Output the [X, Y] coordinate of the center of the cell containing the given text.  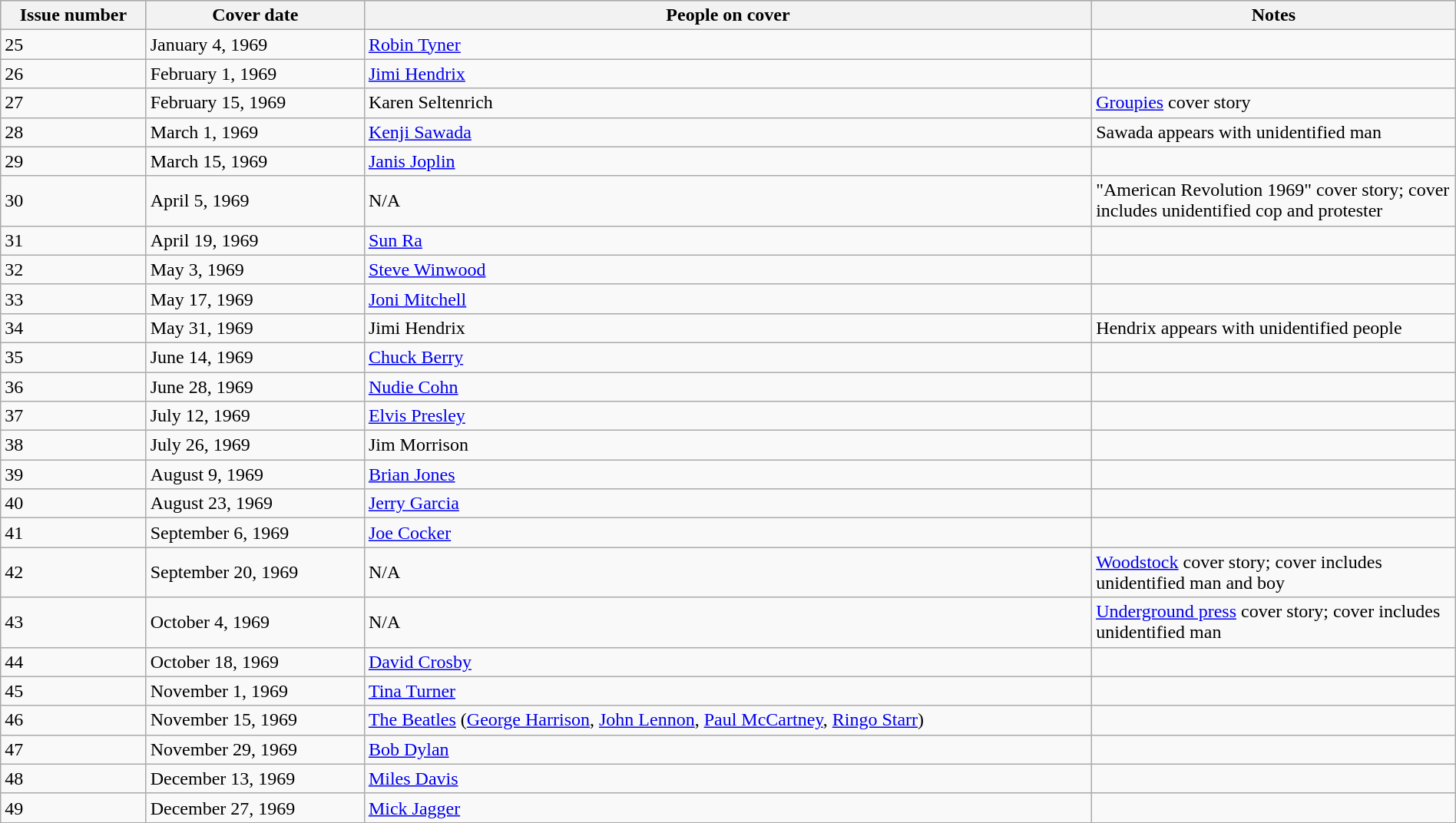
David Crosby [728, 662]
45 [74, 691]
36 [74, 386]
47 [74, 749]
Sun Ra [728, 240]
Sawada appears with unidentified man [1274, 132]
39 [74, 474]
Bob Dylan [728, 749]
Miles Davis [728, 778]
The Beatles (George Harrison, John Lennon, Paul McCartney, Ringo Starr) [728, 720]
Jim Morrison [728, 445]
31 [74, 240]
May 31, 1969 [255, 328]
January 4, 1969 [255, 45]
October 18, 1969 [255, 662]
41 [74, 533]
November 1, 1969 [255, 691]
29 [74, 161]
September 20, 1969 [255, 573]
Groupies cover story [1274, 103]
49 [74, 808]
44 [74, 662]
40 [74, 504]
28 [74, 132]
People on cover [728, 15]
Robin Tyner [728, 45]
June 28, 1969 [255, 386]
October 4, 1969 [255, 622]
Tina Turner [728, 691]
April 19, 1969 [255, 240]
August 9, 1969 [255, 474]
February 1, 1969 [255, 74]
27 [74, 103]
43 [74, 622]
Joe Cocker [728, 533]
Underground press cover story; cover includes unidentified man [1274, 622]
Mick Jagger [728, 808]
Chuck Berry [728, 357]
May 17, 1969 [255, 299]
March 1, 1969 [255, 132]
37 [74, 416]
"American Revolution 1969" cover story; cover includes unidentified cop and protester [1274, 201]
32 [74, 269]
Karen Seltenrich [728, 103]
December 13, 1969 [255, 778]
August 23, 1969 [255, 504]
Steve Winwood [728, 269]
42 [74, 573]
September 6, 1969 [255, 533]
48 [74, 778]
December 27, 1969 [255, 808]
46 [74, 720]
33 [74, 299]
25 [74, 45]
March 15, 1969 [255, 161]
Nudie Cohn [728, 386]
Cover date [255, 15]
Woodstock cover story; cover includes unidentified man and boy [1274, 573]
Janis Joplin [728, 161]
Issue number [74, 15]
Elvis Presley [728, 416]
26 [74, 74]
February 15, 1969 [255, 103]
34 [74, 328]
30 [74, 201]
35 [74, 357]
Jerry Garcia [728, 504]
Kenji Sawada [728, 132]
May 3, 1969 [255, 269]
Notes [1274, 15]
July 26, 1969 [255, 445]
Brian Jones [728, 474]
November 29, 1969 [255, 749]
38 [74, 445]
June 14, 1969 [255, 357]
Hendrix appears with unidentified people [1274, 328]
July 12, 1969 [255, 416]
April 5, 1969 [255, 201]
Joni Mitchell [728, 299]
November 15, 1969 [255, 720]
